Detect which cell encompasses the target text, then output its (X, Y) center coordinate. 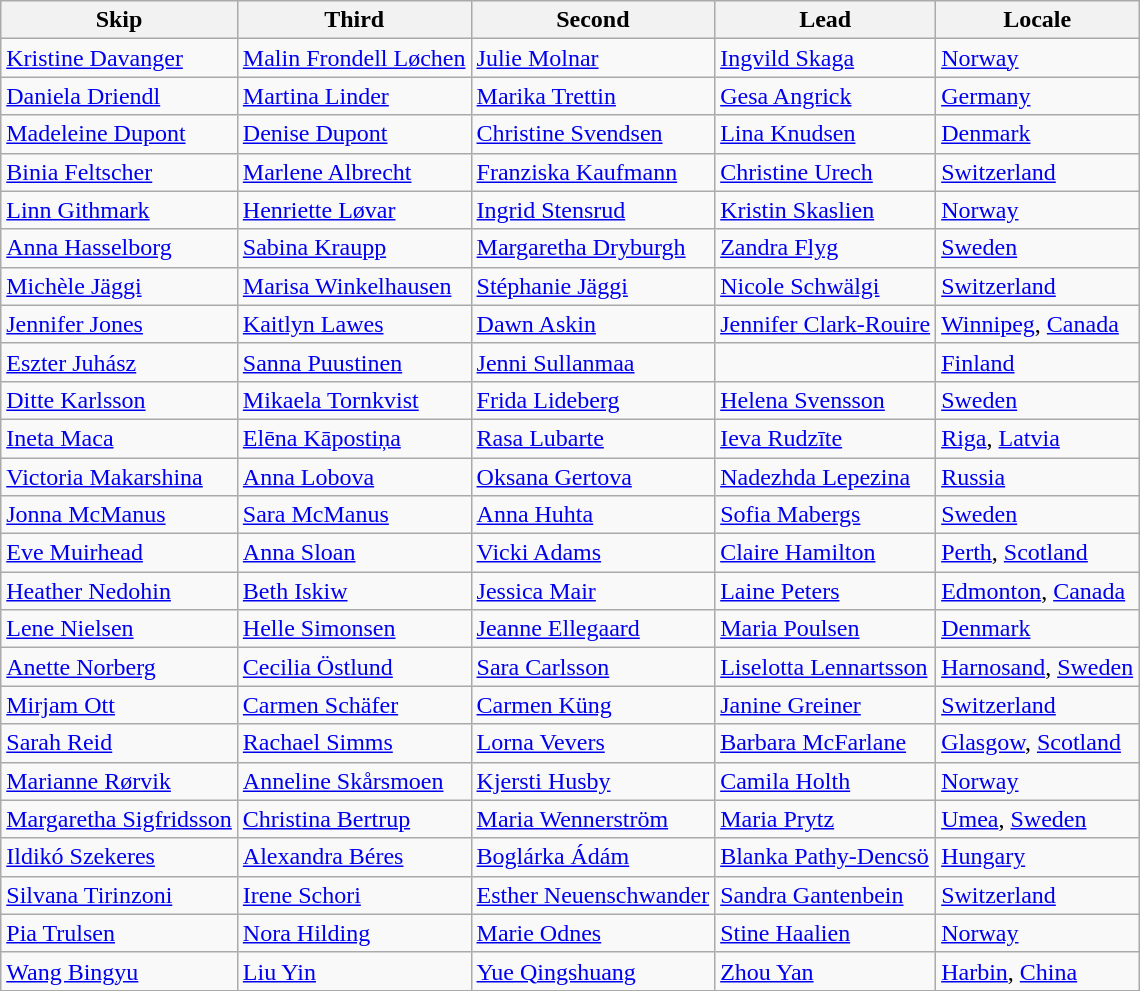
Lene Nielsen (120, 629)
Gesa Angrick (826, 96)
Vicki Adams (593, 553)
Denise Dupont (354, 134)
Zandra Flyg (826, 248)
Anna Hasselborg (120, 248)
Germany (1038, 96)
Christina Bertrup (354, 819)
Yue Qingshuang (593, 971)
Edmonton, Canada (1038, 591)
Alexandra Béres (354, 857)
Nora Hilding (354, 933)
Silvana Tirinzoni (120, 895)
Mirjam Ott (120, 705)
Christine Svendsen (593, 134)
Martina Linder (354, 96)
Jonna McManus (120, 515)
Claire Hamilton (826, 553)
Daniela Driendl (120, 96)
Cecilia Östlund (354, 667)
Mikaela Tornkvist (354, 400)
Sofia Mabergs (826, 515)
Julie Molnar (593, 58)
Christine Urech (826, 172)
Ieva Rudzīte (826, 438)
Helena Svensson (826, 400)
Sandra Gantenbein (826, 895)
Linn Githmark (120, 210)
Glasgow, Scotland (1038, 743)
Blanka Pathy-Dencsö (826, 857)
Ditte Karlsson (120, 400)
Kjersti Husby (593, 781)
Perth, Scotland (1038, 553)
Laine Peters (826, 591)
Harbin, China (1038, 971)
Binia Feltscher (120, 172)
Jennifer Clark-Rouire (826, 324)
Umea, Sweden (1038, 819)
Ingvild Skaga (826, 58)
Ildikó Szekeres (120, 857)
Camila Holth (826, 781)
Stéphanie Jäggi (593, 286)
Russia (1038, 477)
Rachael Simms (354, 743)
Anneline Skårsmoen (354, 781)
Michèle Jäggi (120, 286)
Malin Frondell Løchen (354, 58)
Kristine Davanger (120, 58)
Kristin Skaslien (826, 210)
Irene Schori (354, 895)
Helle Simonsen (354, 629)
Marisa Winkelhausen (354, 286)
Anna Lobova (354, 477)
Sara Carlsson (593, 667)
Anna Sloan (354, 553)
Elēna Kāpostiņa (354, 438)
Winnipeg, Canada (1038, 324)
Oksana Gertova (593, 477)
Rasa Lubarte (593, 438)
Carmen Küng (593, 705)
Second (593, 20)
Henriette Løvar (354, 210)
Barbara McFarlane (826, 743)
Margaretha Sigfridsson (120, 819)
Sara McManus (354, 515)
Sanna Puustinen (354, 362)
Jeanne Ellegaard (593, 629)
Eszter Juhász (120, 362)
Ineta Maca (120, 438)
Jennifer Jones (120, 324)
Sarah Reid (120, 743)
Pia Trulsen (120, 933)
Frida Lideberg (593, 400)
Liu Yin (354, 971)
Victoria Makarshina (120, 477)
Finland (1038, 362)
Maria Wennerström (593, 819)
Harnosand, Sweden (1038, 667)
Madeleine Dupont (120, 134)
Stine Haalien (826, 933)
Liselotta Lennartsson (826, 667)
Maria Poulsen (826, 629)
Marianne Rørvik (120, 781)
Lorna Vevers (593, 743)
Maria Prytz (826, 819)
Sabina Kraupp (354, 248)
Locale (1038, 20)
Janine Greiner (826, 705)
Nadezhda Lepezina (826, 477)
Eve Muirhead (120, 553)
Zhou Yan (826, 971)
Wang Bingyu (120, 971)
Boglárka Ádám (593, 857)
Marie Odnes (593, 933)
Nicole Schwälgi (826, 286)
Carmen Schäfer (354, 705)
Third (354, 20)
Lina Knudsen (826, 134)
Anette Norberg (120, 667)
Heather Nedohin (120, 591)
Jenni Sullanmaa (593, 362)
Riga, Latvia (1038, 438)
Beth Iskiw (354, 591)
Skip (120, 20)
Marlene Albrecht (354, 172)
Anna Huhta (593, 515)
Esther Neuenschwander (593, 895)
Ingrid Stensrud (593, 210)
Marika Trettin (593, 96)
Franziska Kaufmann (593, 172)
Kaitlyn Lawes (354, 324)
Dawn Askin (593, 324)
Hungary (1038, 857)
Jessica Mair (593, 591)
Lead (826, 20)
Margaretha Dryburgh (593, 248)
